Capture the cell that displays the provided text and extract its [X, Y] central coordinate. 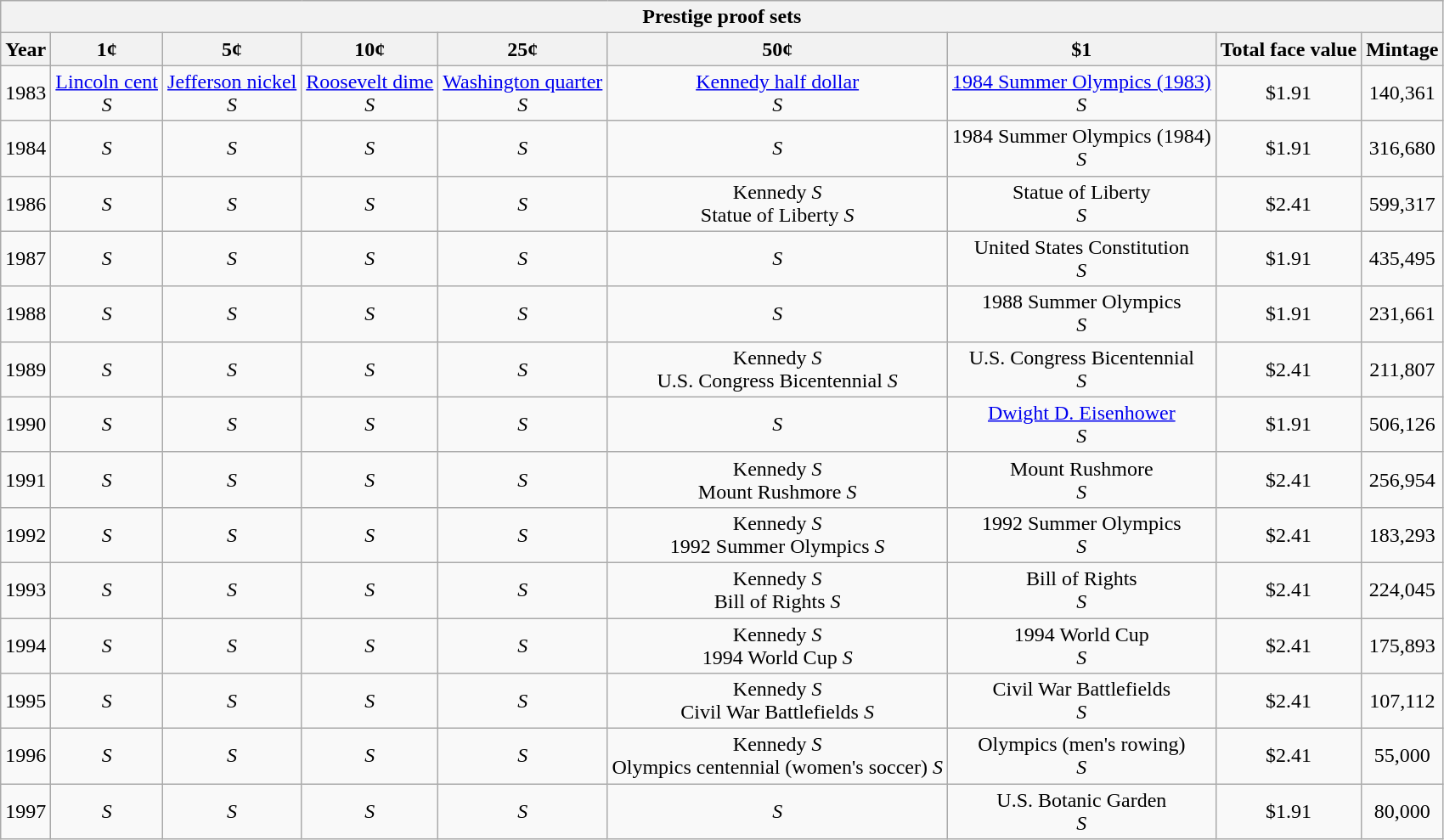
1995 [25, 702]
1994 World CupS [1081, 646]
Kennedy SOlympics centennial (women's soccer) S [778, 756]
Kennedy SMount Rushmore S [778, 479]
Dwight D. EisenhowerS [1081, 425]
1984 Summer Olympics (1984)S [1081, 148]
55,000 [1402, 756]
1984 Summer Olympics (1983)S [1081, 93]
1996 [25, 756]
Bill of RightsS [1081, 589]
Kennedy SCivil War Battlefields S [778, 702]
1983 [25, 93]
50¢ [778, 49]
1¢ [107, 49]
1993 [25, 589]
211,807 [1402, 369]
Kennedy SBill of Rights S [778, 589]
1990 [25, 425]
Statue of LibertyS [1081, 204]
1988 Summer OlympicsS [1081, 314]
1994 [25, 646]
1986 [25, 204]
$1 [1081, 49]
25¢ [523, 49]
5¢ [233, 49]
Washington quarterS [523, 93]
Lincoln centS [107, 93]
231,661 [1402, 314]
1984 [25, 148]
Kennedy S1992 Summer Olympics S [778, 535]
Jefferson nickelS [233, 93]
1992 Summer OlympicsS [1081, 535]
316,680 [1402, 148]
10¢ [370, 49]
140,361 [1402, 93]
Kennedy SStatue of Liberty S [778, 204]
Kennedy SU.S. Congress Bicentennial S [778, 369]
1989 [25, 369]
1988 [25, 314]
256,954 [1402, 479]
Kennedy S1994 World Cup S [778, 646]
1992 [25, 535]
107,112 [1402, 702]
175,893 [1402, 646]
Prestige proof sets [722, 17]
United States ConstitutionS [1081, 258]
1987 [25, 258]
435,495 [1402, 258]
183,293 [1402, 535]
Olympics (men's rowing)S [1081, 756]
Civil War BattlefieldsS [1081, 702]
U.S. Congress BicentennialS [1081, 369]
599,317 [1402, 204]
506,126 [1402, 425]
U.S. Botanic GardenS [1081, 812]
Year [25, 49]
Mintage [1402, 49]
Total face value [1288, 49]
1997 [25, 812]
224,045 [1402, 589]
Kennedy half dollarS [778, 93]
1991 [25, 479]
80,000 [1402, 812]
Mount RushmoreS [1081, 479]
Roosevelt dimeS [370, 93]
